Identify which cell holds the provided text, then report its (X, Y) central coordinate. 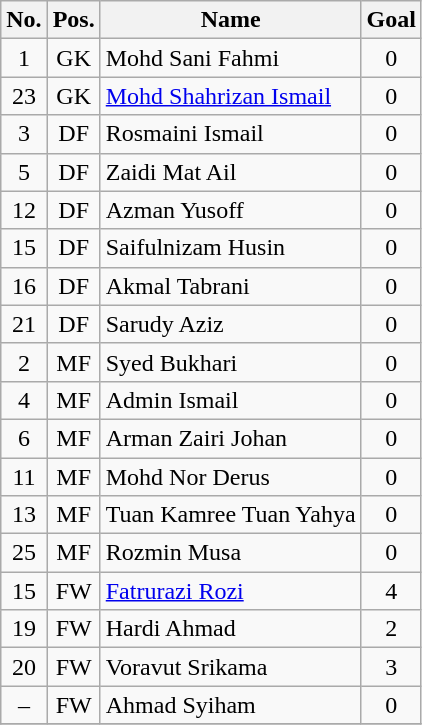
No. (24, 20)
Rosmaini Ismail (230, 134)
6 (24, 438)
16 (24, 286)
5 (24, 172)
13 (24, 515)
Tuan Kamree Tuan Yahya (230, 515)
23 (24, 96)
11 (24, 477)
21 (24, 324)
Syed Bukhari (230, 362)
Sarudy Aziz (230, 324)
Ahmad Syiham (230, 705)
12 (24, 210)
Mohd Sani Fahmi (230, 58)
Voravut Srikama (230, 667)
20 (24, 667)
Rozmin Musa (230, 553)
Azman Yusoff (230, 210)
19 (24, 629)
1 (24, 58)
Admin Ismail (230, 400)
Mohd Shahrizan Ismail (230, 96)
25 (24, 553)
– (24, 705)
Zaidi Mat Ail (230, 172)
Name (230, 20)
Akmal Tabrani (230, 286)
Saifulnizam Husin (230, 248)
Fatrurazi Rozi (230, 591)
Mohd Nor Derus (230, 477)
Hardi Ahmad (230, 629)
Pos. (74, 20)
Arman Zairi Johan (230, 438)
Goal (391, 20)
